Locate the cell with the specified text and output its [X, Y] center coordinate. 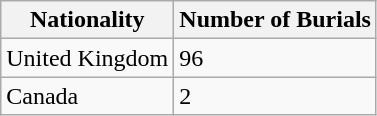
Canada [88, 96]
96 [276, 58]
Nationality [88, 20]
2 [276, 96]
United Kingdom [88, 58]
Number of Burials [276, 20]
